Scan for the cell matching the given text and deliver its [X, Y] coordinate at center. 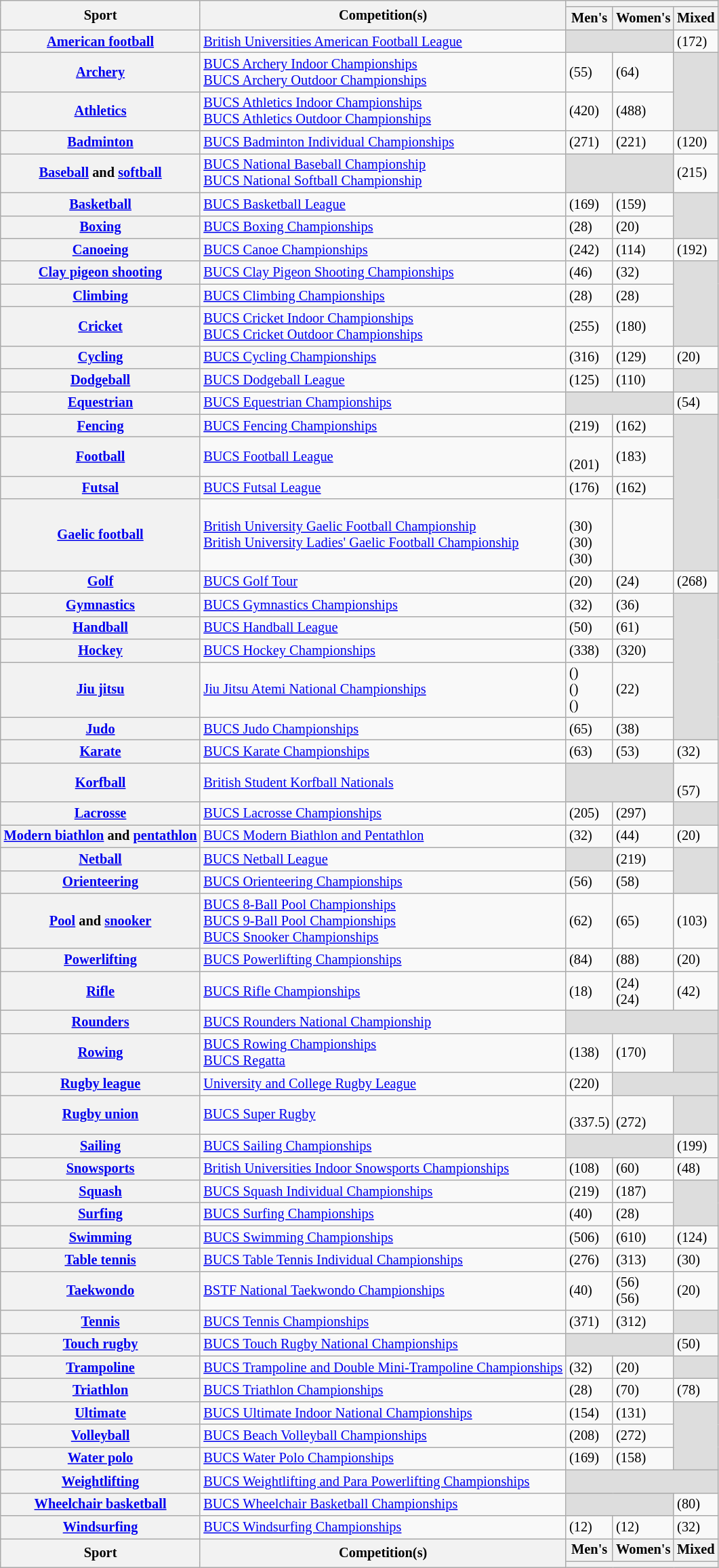
(337.5) [590, 1114]
(159) [643, 204]
(62) [590, 921]
(124) [695, 1237]
BUCS National Baseball ChampionshipBUCS National Softball Championship [383, 173]
BUCS Fencing Championships [383, 426]
(320) [643, 650]
BUCS Beach Volleyball Championships [383, 1436]
Rounders [100, 1022]
BUCS 8-Ball Pool ChampionshipsBUCS 9-Ball Pool ChampionshipsBUCS Snooker Championships [383, 921]
(201) [590, 456]
(242) [590, 249]
(56) [590, 882]
BUCS Karate Championships [383, 751]
BUCS Modern Biathlon and Pentathlon [383, 836]
BUCS Golf Tour [383, 582]
(170) [643, 1053]
Athletics [100, 111]
(220) [590, 1084]
(57) [695, 782]
(187) [643, 1191]
BUCS Table Tennis Individual Championships [383, 1260]
Archery [100, 72]
Lacrosse [100, 813]
(180) [643, 326]
BUCS Tennis Championships [383, 1322]
BUCS Lacrosse Championships [383, 813]
(44) [643, 836]
Netball [100, 859]
Weightlifting [100, 1481]
(506) [590, 1237]
(54) [695, 403]
British Universities American Football League [383, 41]
(55) [590, 72]
(158) [643, 1458]
Basketball [100, 204]
Judo [100, 729]
Tennis [100, 1322]
British Student Korfball Nationals [383, 782]
(88) [643, 960]
Cricket [100, 326]
Squash [100, 1191]
(56) (56) [643, 1291]
(205) [590, 813]
BSTF National Taekwondo Championships [383, 1291]
Wheelchair basketball [100, 1504]
(312) [643, 1322]
BUCS Wheelchair Basketball Championships [383, 1504]
Ultimate [100, 1413]
Clay pigeon shooting [100, 273]
(58) [643, 882]
BUCS Trampoline and Double Mini-Trampoline Championships [383, 1367]
(110) [643, 380]
(172) [695, 41]
Rifle [100, 991]
(183) [643, 456]
Swimming [100, 1237]
(221) [643, 142]
(271) [590, 142]
BUCS Handball League [383, 628]
(18) [590, 991]
Pool and snooker [100, 921]
(80) [695, 1504]
BUCS Triathlon Championships [383, 1390]
BUCS Boxing Championships [383, 227]
(84) [590, 960]
BUCS Hockey Championships [383, 650]
Triathlon [100, 1390]
Rowing [100, 1053]
(42) [695, 991]
(114) [643, 249]
Baseball and softball [100, 173]
BUCS Sailing Championships [383, 1146]
(103) [695, 921]
(131) [643, 1413]
Snowsports [100, 1169]
BUCS Rowing ChampionshipsBUCS Regatta [383, 1053]
(154) [590, 1413]
University and College Rugby League [383, 1084]
Orienteering [100, 882]
(199) [695, 1146]
Canoeing [100, 249]
Sailing [100, 1146]
Surfing [100, 1214]
BUCS Badminton Individual Championships [383, 142]
(338) [590, 650]
(48) [695, 1169]
Cycling [100, 357]
(63) [590, 751]
(108) [590, 1169]
(24) (24) [643, 991]
(24) [643, 582]
BUCS Dodgeball League [383, 380]
(129) [643, 357]
Golf [100, 582]
Jiu Jitsu Atemi National Championships [383, 689]
(488) [643, 111]
Rugby league [100, 1084]
Climbing [100, 296]
(276) [590, 1260]
(125) [590, 380]
Taekwondo [100, 1291]
Futsal [100, 487]
Windsurfing [100, 1527]
BUCS Water Polo Championships [383, 1458]
(268) [695, 582]
(208) [590, 1436]
Handball [100, 628]
Jiu jitsu [100, 689]
(46) [590, 273]
Powerlifting [100, 960]
British Universities Indoor Snowsports Championships [383, 1169]
BUCS Weightlifting and Para Powerlifting Championships [383, 1481]
Korfball [100, 782]
(610) [643, 1237]
Boxing [100, 227]
Football [100, 456]
Fencing [100, 426]
Badminton [100, 142]
(30) (30) (30) [590, 535]
Gymnastics [100, 605]
(22) [643, 689]
(70) [643, 1390]
(138) [590, 1053]
American football [100, 41]
(316) [590, 357]
Touch rugby [100, 1344]
BUCS Football League [383, 456]
BUCS Equestrian Championships [383, 403]
Gaelic football [100, 535]
BUCS Windsurfing Championships [383, 1527]
BUCS Cycling Championships [383, 357]
Hockey [100, 650]
BUCS Rifle Championships [383, 991]
(176) [590, 487]
Karate [100, 751]
(61) [643, 628]
BUCS Ultimate Indoor National Championships [383, 1413]
(64) [643, 72]
BUCS Futsal League [383, 487]
BUCS Squash Individual Championships [383, 1191]
BUCS Orienteering Championships [383, 882]
BUCS Cricket Indoor ChampionshipsBUCS Cricket Outdoor Championships [383, 326]
BUCS Surfing Championships [383, 1214]
Table tennis [100, 1260]
() () () [590, 689]
(36) [643, 605]
(313) [643, 1260]
BUCS Swimming Championships [383, 1237]
(371) [590, 1322]
BUCS Athletics Indoor ChampionshipsBUCS Athletics Outdoor Championships [383, 111]
(420) [590, 111]
BUCS Gymnastics Championships [383, 605]
(38) [643, 729]
Trampoline [100, 1367]
(30) [695, 1260]
BUCS Archery Indoor ChampionshipsBUCS Archery Outdoor Championships [383, 72]
BUCS Clay Pigeon Shooting Championships [383, 273]
(215) [695, 173]
Dodgeball [100, 380]
Rugby union [100, 1114]
BUCS Powerlifting Championships [383, 960]
BUCS Touch Rugby National Championships [383, 1344]
(60) [643, 1169]
BUCS Judo Championships [383, 729]
Volleyball [100, 1436]
British University Gaelic Football ChampionshipBritish University Ladies' Gaelic Football Championship [383, 535]
Water polo [100, 1458]
BUCS Canoe Championships [383, 249]
BUCS Super Rugby [383, 1114]
BUCS Rounders National Championship [383, 1022]
Equestrian [100, 403]
(297) [643, 813]
(255) [590, 326]
(78) [695, 1390]
Modern biathlon and pentathlon [100, 836]
(120) [695, 142]
BUCS Climbing Championships [383, 296]
BUCS Netball League [383, 859]
BUCS Basketball League [383, 204]
(192) [695, 249]
(53) [643, 751]
